Detect which cell encompasses the target text, then output its [x, y] center coordinate. 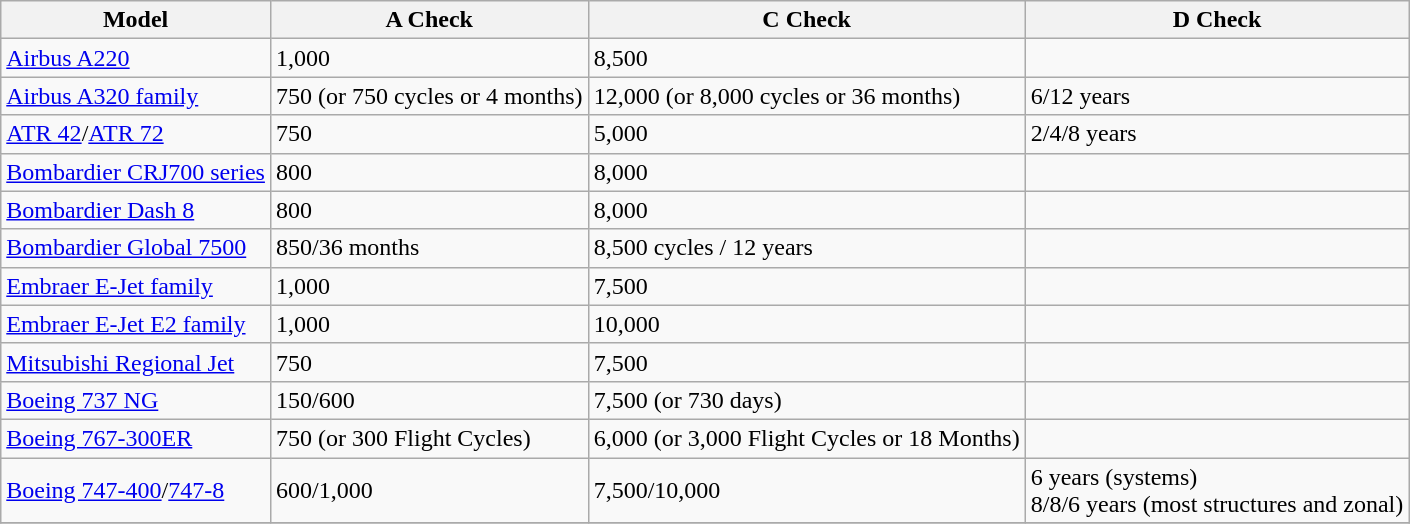
Bombardier Global 7500 [136, 248]
Airbus A220 [136, 58]
8,500 [806, 58]
5,000 [806, 134]
6 years (systems)8/8/6 years (most structures and zonal) [1217, 490]
750 (or 750 cycles or 4 months) [429, 96]
7,500 (or 730 days) [806, 400]
6,000 (or 3,000 Flight Cycles or 18 Months) [806, 438]
Boeing 737 NG [136, 400]
D Check [1217, 20]
Bombardier Dash 8 [136, 210]
Airbus A320 family [136, 96]
750 (or 300 Flight Cycles) [429, 438]
Embraer E-Jet E2 family [136, 324]
Bombardier CRJ700 series [136, 172]
850/36 months [429, 248]
600/1,000 [429, 490]
Model [136, 20]
10,000 [806, 324]
Boeing 747-400/747-8 [136, 490]
C Check [806, 20]
2/4/8 years [1217, 134]
150/600 [429, 400]
ATR 42/ATR 72 [136, 134]
Embraer E-Jet family [136, 286]
Boeing 767-300ER [136, 438]
7,500/10,000 [806, 490]
6/12 years [1217, 96]
8,500 cycles / 12 years [806, 248]
12,000 (or 8,000 cycles or 36 months) [806, 96]
Mitsubishi Regional Jet [136, 362]
A Check [429, 20]
